Capture the cell that displays the provided text and extract its (X, Y) central coordinate. 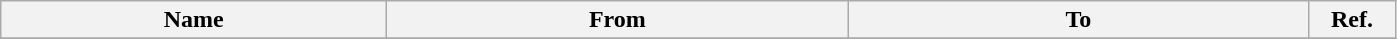
Ref. (1352, 20)
From (618, 20)
To (1078, 20)
Name (194, 20)
